Determine the [X, Y] coordinate at the center of the cell enclosing the given text.  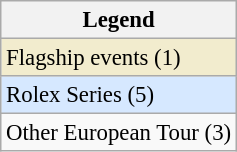
Legend [119, 20]
Rolex Series (5) [119, 95]
Other European Tour (3) [119, 133]
Flagship events (1) [119, 58]
